From the cell containing the given text, extract its center point as (x, y) coordinate. 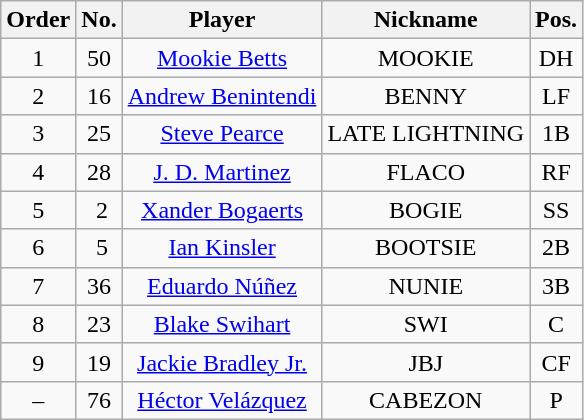
Xander Bogaerts (222, 210)
28 (99, 172)
25 (99, 134)
6 (38, 248)
Blake Swihart (222, 324)
BENNY (426, 96)
Eduardo Núñez (222, 286)
Pos. (556, 20)
Nickname (426, 20)
P (556, 400)
76 (99, 400)
9 (38, 362)
4 (38, 172)
Héctor Velázquez (222, 400)
MOOKIE (426, 58)
Order (38, 20)
– (38, 400)
Steve Pearce (222, 134)
JBJ (426, 362)
Mookie Betts (222, 58)
J. D. Martinez (222, 172)
16 (99, 96)
FLACO (426, 172)
2B (556, 248)
CF (556, 362)
LF (556, 96)
3B (556, 286)
50 (99, 58)
36 (99, 286)
BOOTSIE (426, 248)
No. (99, 20)
NUNIE (426, 286)
Ian Kinsler (222, 248)
19 (99, 362)
SWI (426, 324)
C (556, 324)
3 (38, 134)
RF (556, 172)
SS (556, 210)
1 (38, 58)
7 (38, 286)
CABEZON (426, 400)
Jackie Bradley Jr. (222, 362)
1B (556, 134)
DH (556, 58)
LATE LIGHTNING (426, 134)
8 (38, 324)
BOGIE (426, 210)
Player (222, 20)
Andrew Benintendi (222, 96)
23 (99, 324)
